Return [x, y] of the center of cell containing provided text 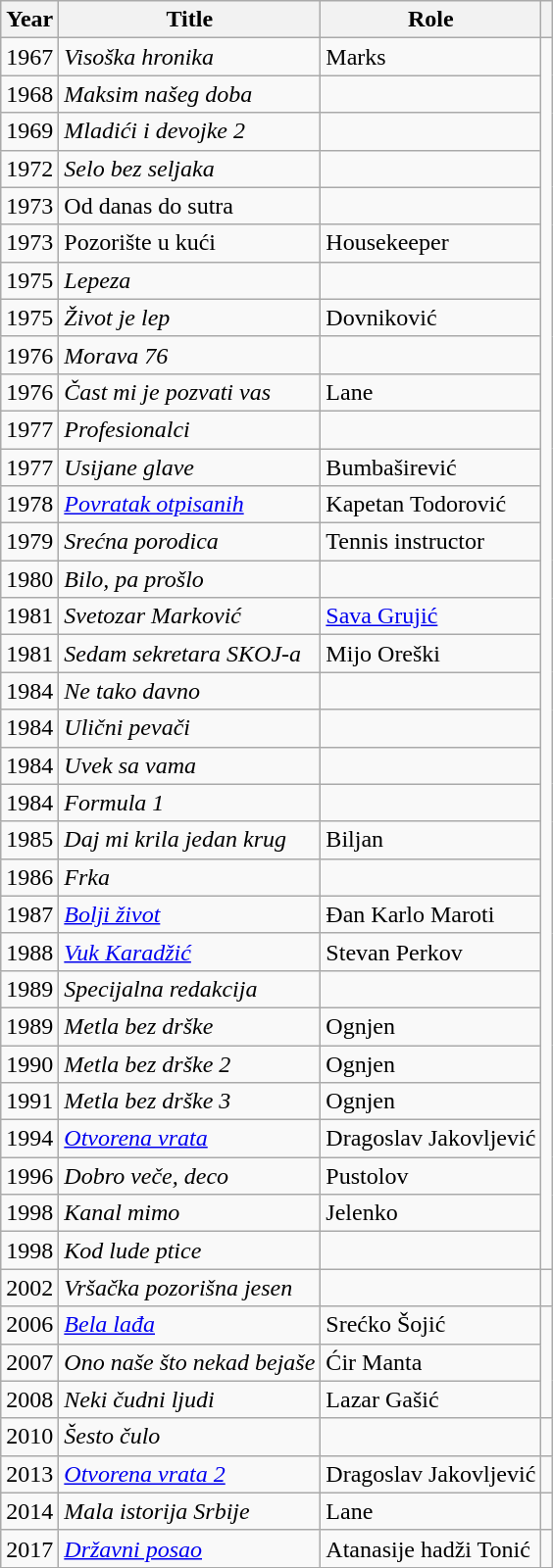
Vršačka pozorišna jesen [190, 1288]
Tennis instructor [431, 542]
1990 [29, 1063]
Year [29, 20]
1991 [29, 1102]
Bolji život [190, 914]
Bilo, pa prošlo [190, 579]
Srećna porodica [190, 542]
Bela lađa [190, 1325]
Mala istorija Srbije [190, 1511]
Daj mi krila jedan krug [190, 840]
2017 [29, 1548]
Srećko Šojić [431, 1325]
Šesto čulo [190, 1437]
Atanasije hadži Tonić [431, 1548]
Jelenko [431, 1213]
Ulični pevači [190, 728]
2002 [29, 1288]
2014 [29, 1511]
2007 [29, 1362]
1978 [29, 505]
1988 [29, 952]
Ne tako davno [190, 691]
Role [431, 20]
1980 [29, 579]
Ono naše što nekad bejaše [190, 1362]
1972 [29, 169]
Stevan Perkov [431, 952]
Metla bez drške 3 [190, 1102]
Sedam sekretara SKOJ-a [190, 654]
Metla bez drške [190, 1026]
1968 [29, 94]
Uvek sa vama [190, 765]
1969 [29, 131]
Svetozar Marković [190, 616]
Kapetan Todorović [431, 505]
Otvorena vrata 2 [190, 1474]
Život je lep [190, 318]
Kanal mimo [190, 1213]
Sava Grujić [431, 616]
Formula 1 [190, 803]
1996 [29, 1176]
Čast mi je pozvati vas [190, 392]
1986 [29, 877]
Bumbaširević [431, 467]
Dobro veče, deco [190, 1176]
Lepeza [190, 280]
Dovniković [431, 318]
Vuk Karadžić [190, 952]
2006 [29, 1325]
Pozorište u kući [190, 243]
Morava 76 [190, 355]
2008 [29, 1399]
Državni posao [190, 1548]
2010 [29, 1437]
1987 [29, 914]
Profesionalci [190, 429]
Biljan [431, 840]
Otvorena vrata [190, 1139]
Housekeeper [431, 243]
1979 [29, 542]
Specijalna redakcija [190, 989]
Mijo Oreški [431, 654]
Pustolov [431, 1176]
Maksim našeg doba [190, 94]
Neki čudni ljudi [190, 1399]
Usijane glave [190, 467]
Ćir Manta [431, 1362]
1994 [29, 1139]
Povratak otpisanih [190, 505]
Lazar Gašić [431, 1399]
Marks [431, 57]
Metla bez drške 2 [190, 1063]
2013 [29, 1474]
Selo bez seljaka [190, 169]
Mladići i devojke 2 [190, 131]
Od danas do sutra [190, 206]
1985 [29, 840]
Visoška hronika [190, 57]
Đan Karlo Maroti [431, 914]
Title [190, 20]
Frka [190, 877]
1967 [29, 57]
Kod lude ptice [190, 1250]
